For the text-containing cell, return its midpoint in [X, Y] coordinate format. 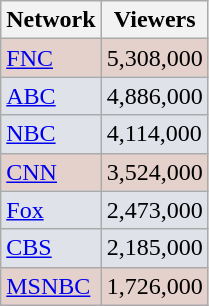
Viewers [154, 20]
NBC [51, 134]
2,185,000 [154, 248]
MSNBC [51, 286]
CBS [51, 248]
1,726,000 [154, 286]
3,524,000 [154, 172]
Network [51, 20]
5,308,000 [154, 58]
Fox [51, 210]
4,114,000 [154, 134]
FNC [51, 58]
4,886,000 [154, 96]
2,473,000 [154, 210]
CNN [51, 172]
ABC [51, 96]
